Capture the cell that displays the provided text and extract its (X, Y) central coordinate. 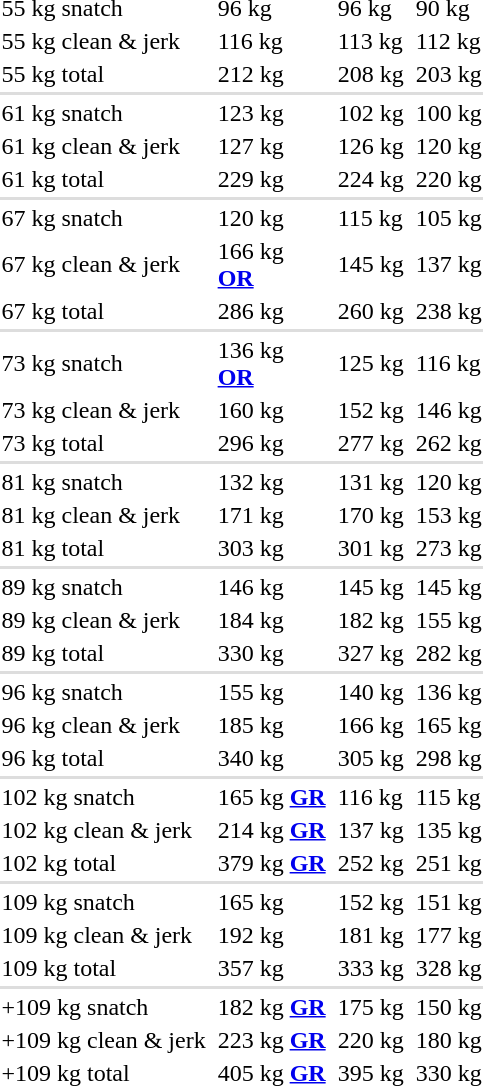
182 kg (370, 620)
+109 kg clean & jerk (104, 1040)
303 kg (272, 548)
184 kg (272, 620)
192 kg (272, 935)
150 kg (448, 1007)
170 kg (370, 515)
185 kg (272, 725)
286 kg (272, 311)
238 kg (448, 311)
102 kg snatch (104, 797)
123 kg (272, 113)
298 kg (448, 758)
73 kg total (104, 443)
109 kg total (104, 968)
301 kg (370, 548)
177 kg (448, 935)
136 kg (448, 692)
113 kg (370, 41)
55 kg total (104, 74)
277 kg (370, 443)
132 kg (272, 482)
305 kg (370, 758)
251 kg (448, 863)
151 kg (448, 902)
296 kg (272, 443)
224 kg (370, 179)
340 kg (272, 758)
109 kg clean & jerk (104, 935)
89 kg total (104, 653)
166 kgOR (272, 264)
89 kg clean & jerk (104, 620)
102 kg clean & jerk (104, 830)
229 kg (272, 179)
67 kg clean & jerk (104, 264)
61 kg clean & jerk (104, 146)
96 kg total (104, 758)
135 kg (448, 830)
73 kg snatch (104, 364)
214 kg GR (272, 830)
357 kg (272, 968)
140 kg (370, 692)
212 kg (272, 74)
73 kg clean & jerk (104, 410)
102 kg total (104, 863)
208 kg (370, 74)
282 kg (448, 653)
175 kg (370, 1007)
262 kg (448, 443)
102 kg (370, 113)
131 kg (370, 482)
203 kg (448, 74)
136 kgOR (272, 364)
330 kg (272, 653)
67 kg total (104, 311)
61 kg total (104, 179)
67 kg snatch (104, 218)
109 kg snatch (104, 902)
165 kg GR (272, 797)
126 kg (370, 146)
181 kg (370, 935)
105 kg (448, 218)
180 kg (448, 1040)
125 kg (370, 364)
55 kg clean & jerk (104, 41)
171 kg (272, 515)
100 kg (448, 113)
166 kg (370, 725)
96 kg clean & jerk (104, 725)
81 kg snatch (104, 482)
81 kg clean & jerk (104, 515)
61 kg snatch (104, 113)
333 kg (370, 968)
89 kg snatch (104, 587)
327 kg (370, 653)
260 kg (370, 311)
81 kg total (104, 548)
252 kg (370, 863)
182 kg GR (272, 1007)
328 kg (448, 968)
160 kg (272, 410)
223 kg GR (272, 1040)
96 kg snatch (104, 692)
+109 kg snatch (104, 1007)
379 kg GR (272, 863)
127 kg (272, 146)
153 kg (448, 515)
273 kg (448, 548)
112 kg (448, 41)
